Search for the cell housing the specified text and yield its (X, Y) center coordinate. 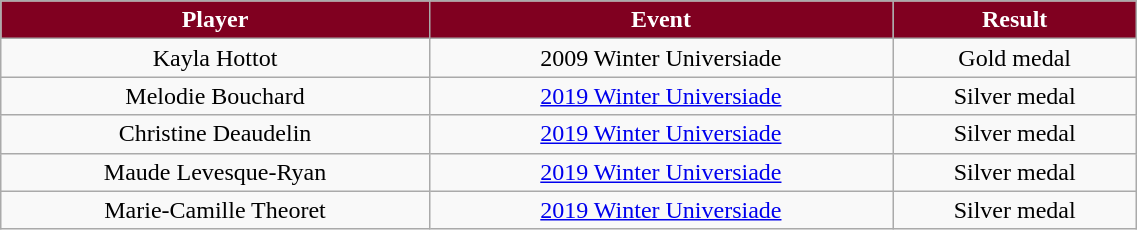
Kayla Hottot (216, 58)
Melodie Bouchard (216, 96)
Maude Levesque-Ryan (216, 172)
Event (660, 20)
Christine Deaudelin (216, 134)
Result (1014, 20)
Gold medal (1014, 58)
Marie-Camille Theoret (216, 210)
2009 Winter Universiade (660, 58)
Player (216, 20)
